Pinpoint the cell where the given text exists, returning its [x, y] midpoint coordinate. 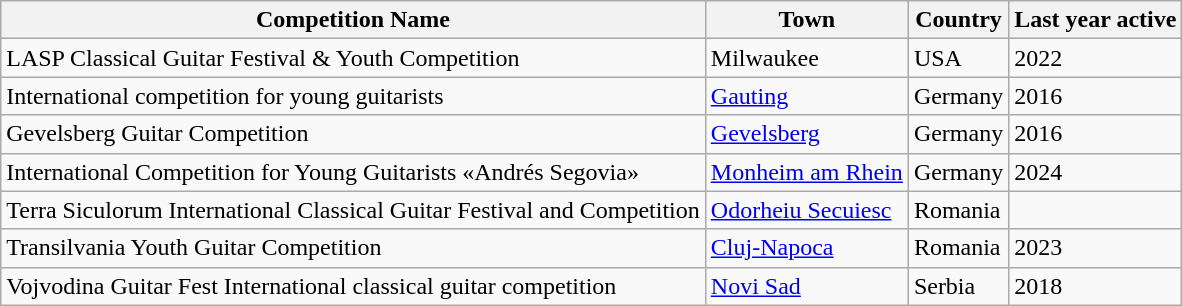
Cluj-Napoca [806, 248]
Transilvania Youth Guitar Competition [354, 248]
Serbia [958, 286]
Competition Name [354, 20]
LASP Classical Guitar Festival & Youth Competition [354, 58]
2018 [1096, 286]
International competition for young guitarists [354, 96]
2024 [1096, 172]
Town [806, 20]
Vojvodina Guitar Fest International classical guitar competition [354, 286]
Milwaukee [806, 58]
Monheim am Rhein [806, 172]
Gauting [806, 96]
USA [958, 58]
Terra Siculorum International Classical Guitar Festival and Competition [354, 210]
Gevelsberg Guitar Competition [354, 134]
Last year active [1096, 20]
International Competition for Young Guitarists «Andrés Segovia» [354, 172]
2022 [1096, 58]
Country [958, 20]
Novi Sad [806, 286]
Odorheiu Secuiesc [806, 210]
2023 [1096, 248]
Gevelsberg [806, 134]
